Extract the [x, y] coordinate from the center of the cell holding the provided text.  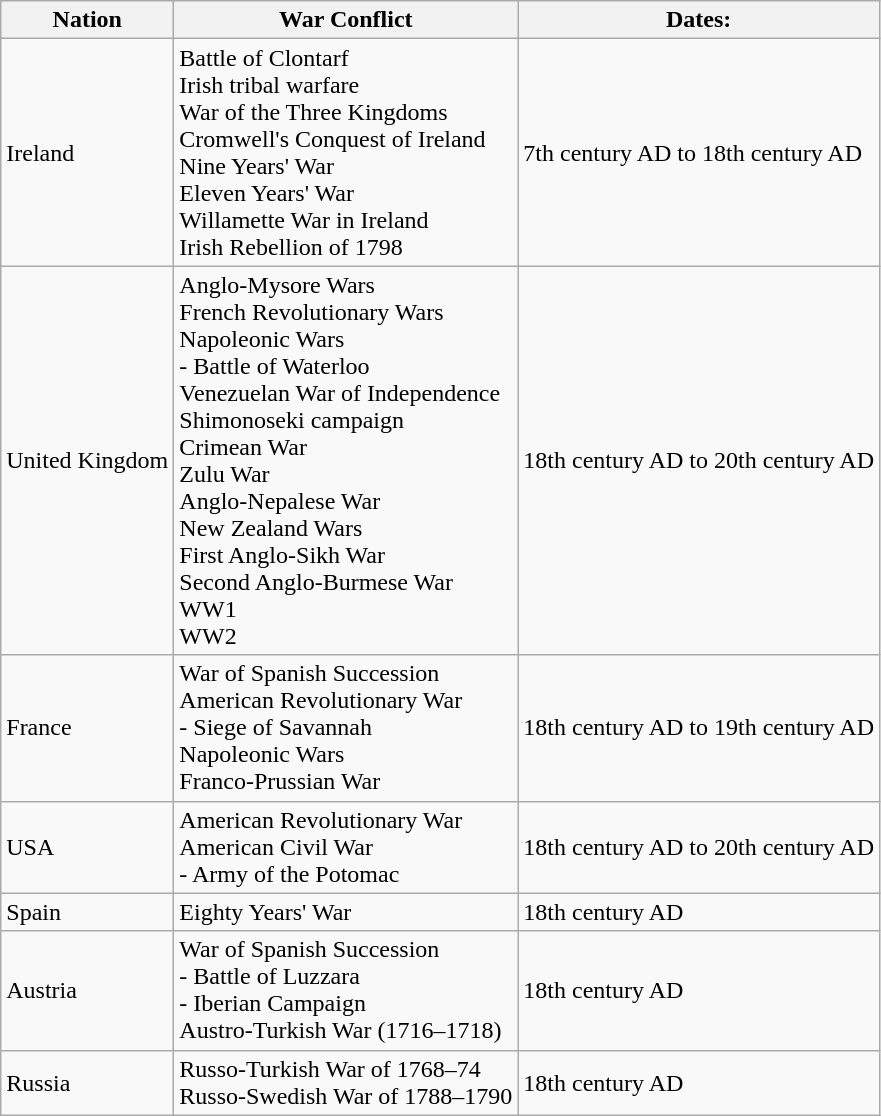
Austria [88, 990]
Russo-Turkish War of 1768–74Russo-Swedish War of 1788–1790 [346, 1082]
Ireland [88, 152]
War of Spanish Succession- Battle of Luzzara- Iberian CampaignAustro-Turkish War (1716–1718) [346, 990]
18th century AD to 19th century AD [699, 728]
Russia [88, 1082]
War Conflict [346, 20]
Dates: [699, 20]
France [88, 728]
USA [88, 847]
War of Spanish SuccessionAmerican Revolutionary War- Siege of SavannahNapoleonic WarsFranco-Prussian War [346, 728]
Spain [88, 912]
7th century AD to 18th century AD [699, 152]
United Kingdom [88, 460]
American Revolutionary WarAmerican Civil War- Army of the Potomac [346, 847]
Eighty Years' War [346, 912]
Nation [88, 20]
